Detect which cell encompasses the target text, then output its (X, Y) center coordinate. 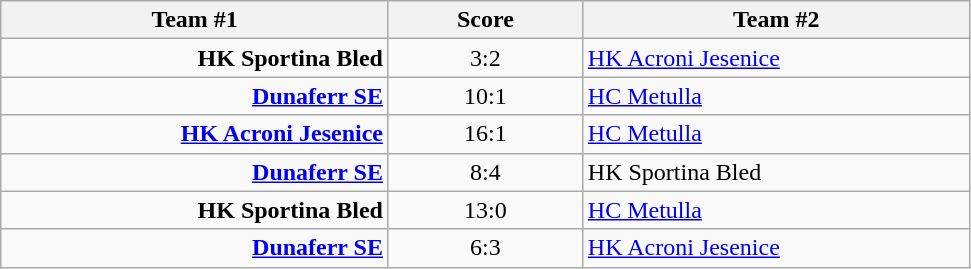
8:4 (485, 172)
16:1 (485, 134)
13:0 (485, 210)
6:3 (485, 248)
10:1 (485, 96)
Team #1 (195, 20)
Score (485, 20)
3:2 (485, 58)
Team #2 (776, 20)
